Extract the [x, y] coordinate from the center of the cell holding the provided text.  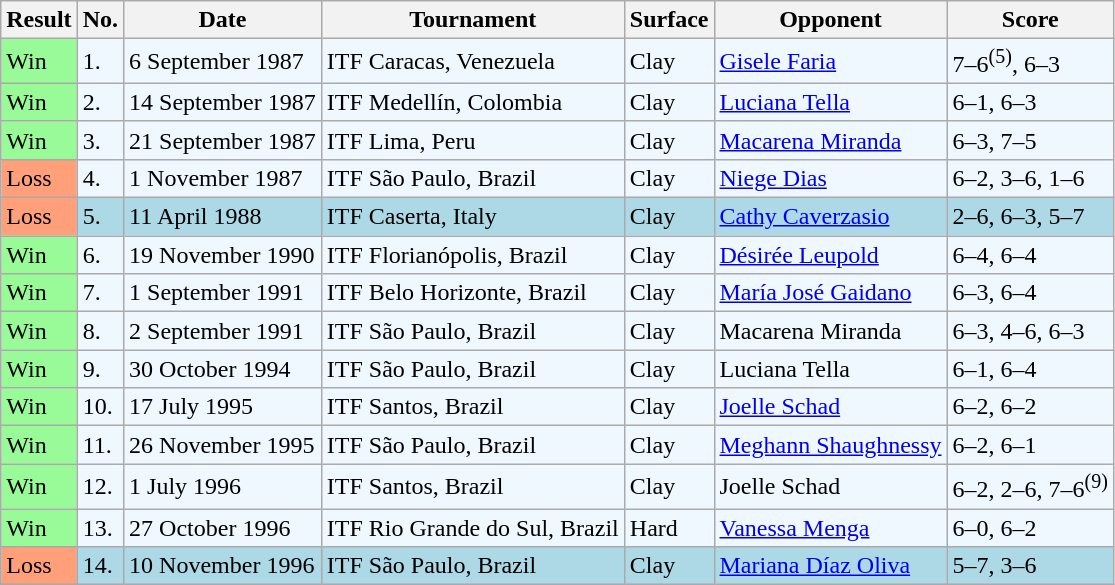
6–1, 6–4 [1030, 369]
No. [100, 20]
2 September 1991 [223, 331]
21 September 1987 [223, 140]
ITF Lima, Peru [472, 140]
2. [100, 102]
ITF Medellín, Colombia [472, 102]
9. [100, 369]
6–1, 6–3 [1030, 102]
Date [223, 20]
14. [100, 566]
4. [100, 178]
11. [100, 445]
19 November 1990 [223, 255]
Meghann Shaughnessy [830, 445]
8. [100, 331]
6–2, 6–2 [1030, 407]
ITF Rio Grande do Sul, Brazil [472, 528]
ITF Florianópolis, Brazil [472, 255]
7. [100, 293]
ITF Belo Horizonte, Brazil [472, 293]
Score [1030, 20]
ITF Caracas, Venezuela [472, 62]
Cathy Caverzasio [830, 217]
Surface [669, 20]
Opponent [830, 20]
10 November 1996 [223, 566]
1. [100, 62]
Vanessa Menga [830, 528]
6–2, 3–6, 1–6 [1030, 178]
6–3, 4–6, 6–3 [1030, 331]
1 September 1991 [223, 293]
5–7, 3–6 [1030, 566]
Tournament [472, 20]
26 November 1995 [223, 445]
5. [100, 217]
Niege Dias [830, 178]
ITF Caserta, Italy [472, 217]
María José Gaidano [830, 293]
6–3, 7–5 [1030, 140]
6–2, 2–6, 7–6(9) [1030, 486]
Hard [669, 528]
7–6(5), 6–3 [1030, 62]
Gisele Faria [830, 62]
3. [100, 140]
14 September 1987 [223, 102]
11 April 1988 [223, 217]
6–3, 6–4 [1030, 293]
10. [100, 407]
17 July 1995 [223, 407]
6–4, 6–4 [1030, 255]
6. [100, 255]
13. [100, 528]
12. [100, 486]
2–6, 6–3, 5–7 [1030, 217]
Mariana Díaz Oliva [830, 566]
Désirée Leupold [830, 255]
Result [39, 20]
30 October 1994 [223, 369]
6–0, 6–2 [1030, 528]
1 November 1987 [223, 178]
6–2, 6–1 [1030, 445]
1 July 1996 [223, 486]
6 September 1987 [223, 62]
27 October 1996 [223, 528]
